Scan for the cell matching the given text and deliver its (x, y) coordinate at center. 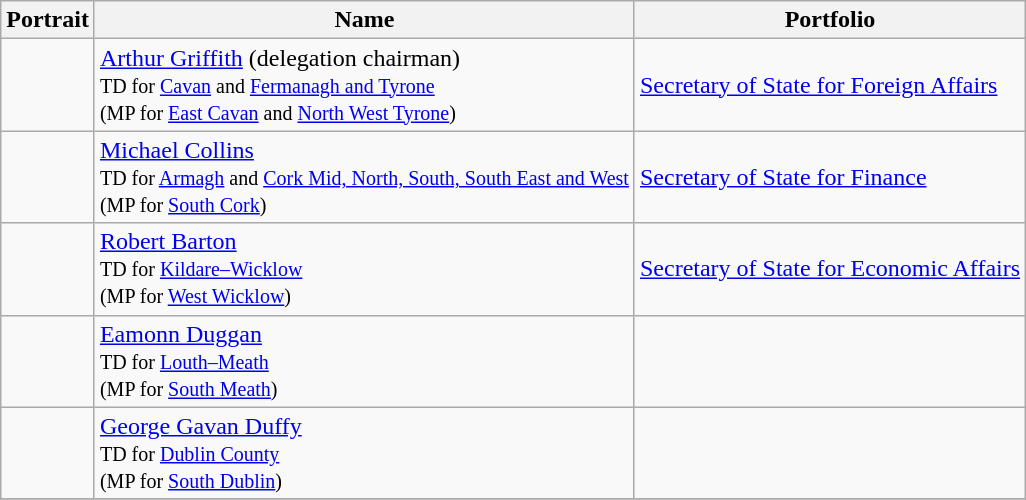
Secretary of State for Finance (830, 177)
George Gavan Duffy TD for Dublin County (MP for South Dublin) (364, 453)
Robert Barton TD for Kildare–Wicklow (MP for West Wicklow) (364, 269)
Secretary of State for Foreign Affairs (830, 85)
Eamonn Duggan TD for Louth–Meath (MP for South Meath) (364, 361)
Name (364, 20)
Secretary of State for Economic Affairs (830, 269)
Michael Collins TD for Armagh and Cork Mid, North, South, South East and West (MP for South Cork) (364, 177)
Arthur Griffith (delegation chairman) TD for Cavan and Fermanagh and Tyrone (MP for East Cavan and North West Tyrone) (364, 85)
Portfolio (830, 20)
Portrait (48, 20)
